Capture the cell that displays the provided text and extract its (X, Y) central coordinate. 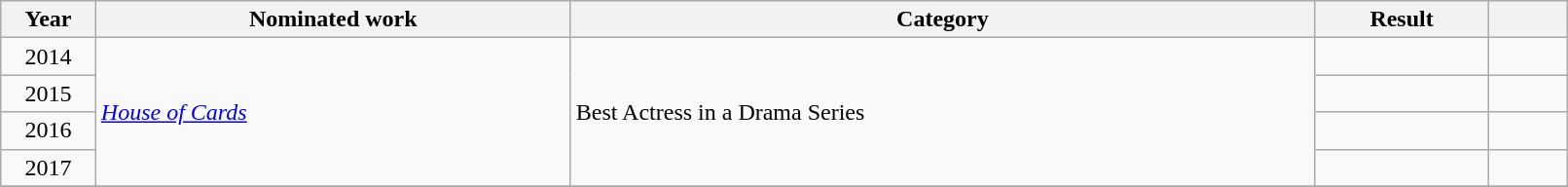
Year (49, 19)
Result (1402, 19)
Category (942, 19)
Nominated work (333, 19)
2017 (49, 168)
Best Actress in a Drama Series (942, 112)
2014 (49, 56)
2015 (49, 93)
2016 (49, 131)
House of Cards (333, 112)
